From the cell containing the given text, extract its center point as (x, y) coordinate. 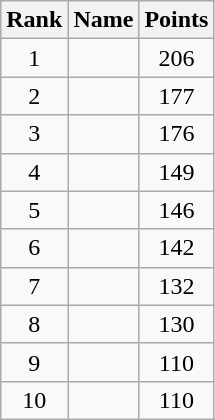
3 (34, 134)
206 (176, 58)
Name (104, 20)
5 (34, 210)
1 (34, 58)
Rank (34, 20)
149 (176, 172)
10 (34, 400)
2 (34, 96)
9 (34, 362)
132 (176, 286)
142 (176, 248)
6 (34, 248)
146 (176, 210)
176 (176, 134)
Points (176, 20)
4 (34, 172)
8 (34, 324)
7 (34, 286)
130 (176, 324)
177 (176, 96)
